Identify which cell holds the provided text, then report its (x, y) central coordinate. 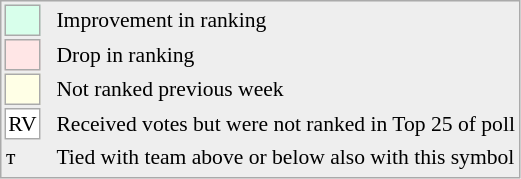
Improvement in ranking (286, 20)
Not ranked previous week (286, 90)
Drop in ranking (286, 55)
RV (22, 124)
Tied with team above or below also with this symbol (286, 156)
т (22, 156)
Received votes but were not ranked in Top 25 of poll (286, 124)
